Locate the cell with the specified text and output its [x, y] center coordinate. 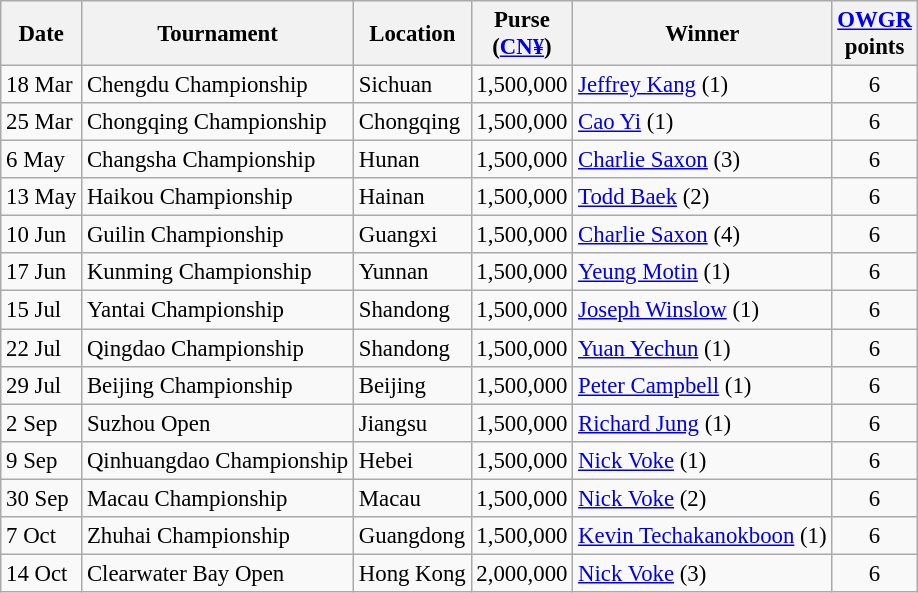
Haikou Championship [218, 197]
30 Sep [42, 498]
Kevin Techakanokboon (1) [702, 536]
Sichuan [413, 85]
Changsha Championship [218, 160]
7 Oct [42, 536]
17 Jun [42, 273]
Guangdong [413, 536]
2 Sep [42, 423]
Zhuhai Championship [218, 536]
Joseph Winslow (1) [702, 310]
Macau Championship [218, 498]
Hebei [413, 460]
Kunming Championship [218, 273]
Charlie Saxon (3) [702, 160]
22 Jul [42, 348]
Beijing Championship [218, 385]
Macau [413, 498]
Chongqing Championship [218, 122]
Chengdu Championship [218, 85]
Hong Kong [413, 573]
15 Jul [42, 310]
9 Sep [42, 460]
Qingdao Championship [218, 348]
Guangxi [413, 235]
29 Jul [42, 385]
Richard Jung (1) [702, 423]
Jeffrey Kang (1) [702, 85]
Winner [702, 34]
13 May [42, 197]
Yuan Yechun (1) [702, 348]
Yantai Championship [218, 310]
Purse(CN¥) [522, 34]
25 Mar [42, 122]
Todd Baek (2) [702, 197]
Cao Yi (1) [702, 122]
Qinhuangdao Championship [218, 460]
18 Mar [42, 85]
Jiangsu [413, 423]
Tournament [218, 34]
Chongqing [413, 122]
Nick Voke (2) [702, 498]
Yeung Motin (1) [702, 273]
10 Jun [42, 235]
Nick Voke (3) [702, 573]
Charlie Saxon (4) [702, 235]
Peter Campbell (1) [702, 385]
OWGRpoints [874, 34]
Guilin Championship [218, 235]
Suzhou Open [218, 423]
2,000,000 [522, 573]
Yunnan [413, 273]
Hainan [413, 197]
Location [413, 34]
6 May [42, 160]
Clearwater Bay Open [218, 573]
14 Oct [42, 573]
Hunan [413, 160]
Date [42, 34]
Beijing [413, 385]
Nick Voke (1) [702, 460]
